Return [x, y] of the center of cell containing provided text 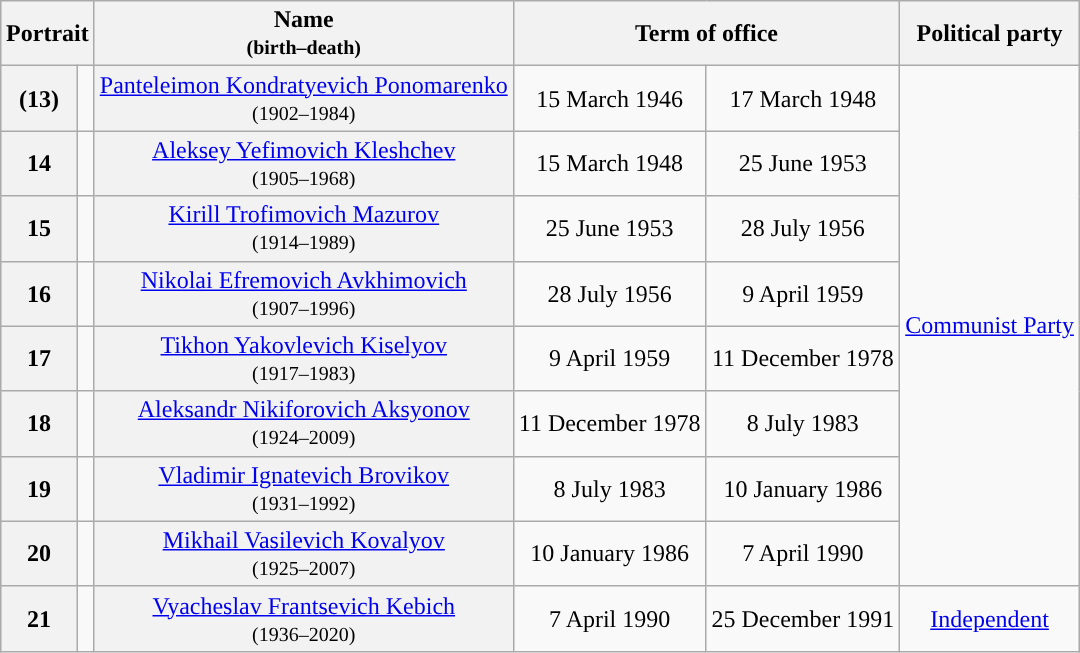
15 March 1946 [610, 98]
Kirill Trofimovich Mazurov(1914–1989) [304, 228]
Independent [990, 618]
17 March 1948 [803, 98]
Name(birth–death) [304, 34]
14 [40, 164]
Tikhon Yakovlevich Kiselyov(1917–1983) [304, 358]
Panteleimon Kondratyevich Ponomarenko(1902–1984) [304, 98]
Mikhail Vasilevich Kovalyov(1925–2007) [304, 554]
20 [40, 554]
Term of office [706, 34]
17 [40, 358]
Aleksandr Nikiforovich Aksyonov(1924–2009) [304, 424]
16 [40, 294]
Nikolai Efremovich Avkhimovich(1907–1996) [304, 294]
Vladimir Ignatevich Brovikov(1931–1992) [304, 488]
15 March 1948 [610, 164]
21 [40, 618]
Vyacheslav Frantsevich Kebich(1936–2020) [304, 618]
Political party [990, 34]
(13) [40, 98]
Portrait [48, 34]
Aleksey Yefimovich Kleshchev(1905–1968) [304, 164]
25 December 1991 [803, 618]
18 [40, 424]
Communist Party [990, 326]
19 [40, 488]
15 [40, 228]
